Detect which cell encompasses the target text, then output its (X, Y) center coordinate. 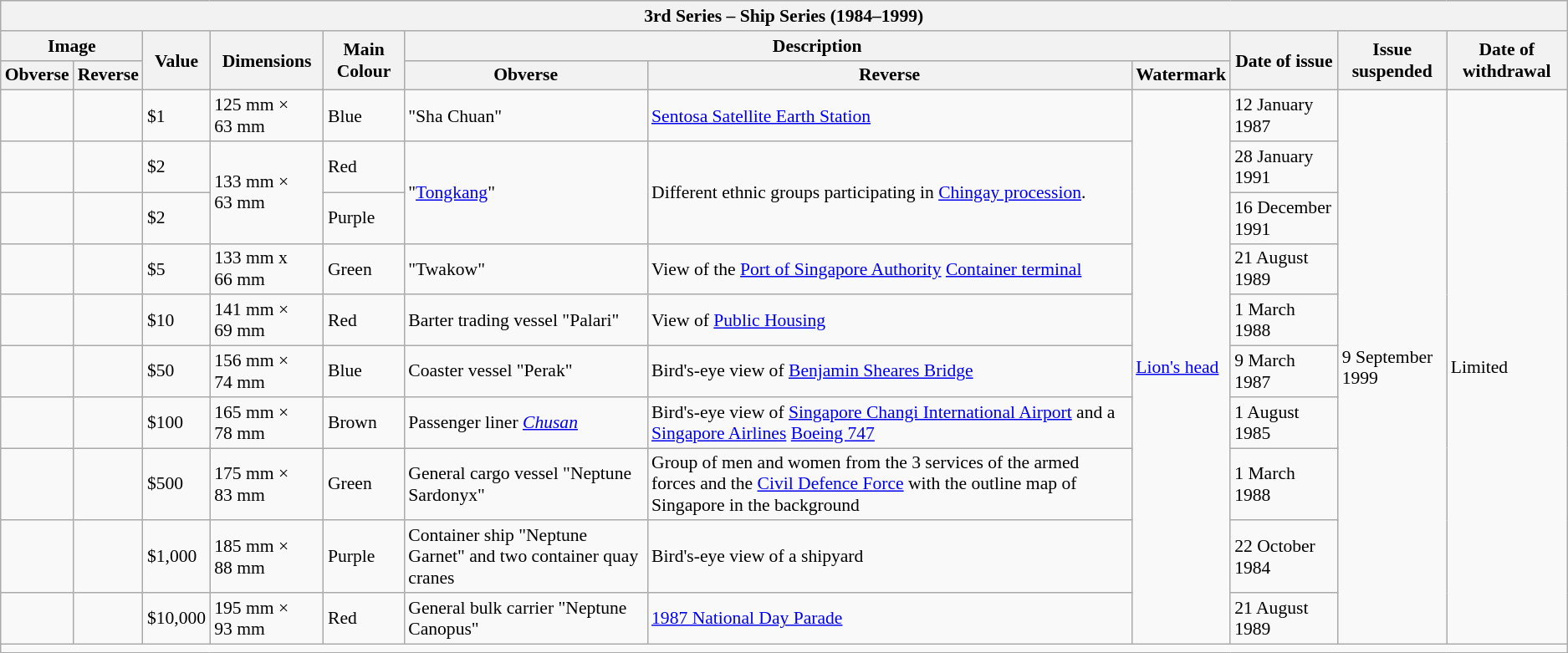
133 mm × 63 mm (267, 192)
$5 (176, 269)
165 mm × 78 mm (267, 423)
Date of issue (1284, 60)
Date of withdrawal (1507, 60)
Different ethnic groups participating in Chingay procession. (890, 192)
12 January 1987 (1284, 115)
Lion's head (1181, 367)
Brown (364, 423)
22 October 1984 (1284, 557)
1987 National Day Parade (890, 619)
9 March 1987 (1284, 371)
3rd Series – Ship Series (1984–1999) (784, 16)
156 mm × 74 mm (267, 371)
141 mm × 69 mm (267, 321)
Group of men and women from the 3 services of the armed forces and the Civil Defence Force with the outline map of Singapore in the background (890, 485)
9 September 1999 (1392, 367)
General bulk carrier "Neptune Canopus" (525, 619)
Sentosa Satellite Earth Station (890, 115)
$1 (176, 115)
General cargo vessel "Neptune Sardonyx" (525, 485)
133 mm x 66 mm (267, 269)
Image (72, 46)
Value (176, 60)
Main Colour (364, 60)
195 mm × 93 mm (267, 619)
28 January 1991 (1284, 167)
Barter trading vessel "Palari" (525, 321)
$500 (176, 485)
185 mm × 88 mm (267, 557)
View of Public Housing (890, 321)
Limited (1507, 367)
Bird's-eye view of Singapore Changi International Airport and a Singapore Airlines Boeing 747 (890, 423)
Issue suspended (1392, 60)
$1,000 (176, 557)
Bird's-eye view of Benjamin Sheares Bridge (890, 371)
$50 (176, 371)
View of the Port of Singapore Authority Container terminal (890, 269)
$100 (176, 423)
Bird's-eye view of a shipyard (890, 557)
Passenger liner Chusan (525, 423)
"Tongkang" (525, 192)
1 August 1985 (1284, 423)
$10 (176, 321)
16 December 1991 (1284, 217)
Container ship "Neptune Garnet" and two container quay cranes (525, 557)
"Twakow" (525, 269)
Coaster vessel "Perak" (525, 371)
Watermark (1181, 75)
Dimensions (267, 60)
Description (817, 46)
125 mm × 63 mm (267, 115)
$10,000 (176, 619)
175 mm × 83 mm (267, 485)
"Sha Chuan" (525, 115)
